Locate the cell with the specified text and output its [x, y] center coordinate. 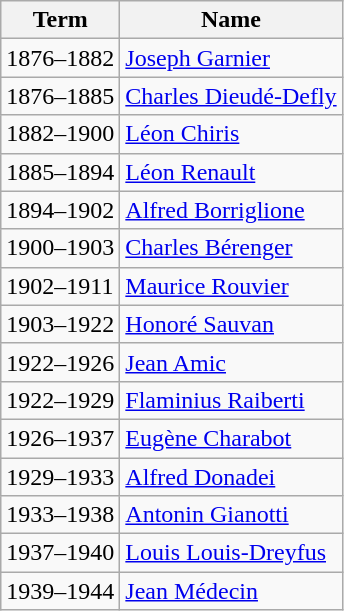
1882–1900 [60, 134]
1922–1929 [60, 400]
Flaminius Raiberti [231, 400]
Eugène Charabot [231, 438]
Léon Chiris [231, 134]
1933–1938 [60, 515]
Jean Amic [231, 362]
Joseph Garnier [231, 58]
Alfred Donadei [231, 477]
1876–1882 [60, 58]
1926–1937 [60, 438]
1903–1922 [60, 324]
Maurice Rouvier [231, 286]
1900–1903 [60, 248]
Honoré Sauvan [231, 324]
1937–1940 [60, 553]
Charles Dieudé-Defly [231, 96]
1885–1894 [60, 172]
Jean Médecin [231, 591]
1922–1926 [60, 362]
1939–1944 [60, 591]
1929–1933 [60, 477]
Name [231, 20]
Antonin Gianotti [231, 515]
Alfred Borriglione [231, 210]
Term [60, 20]
1876–1885 [60, 96]
Charles Bérenger [231, 248]
1894–1902 [60, 210]
Louis Louis-Dreyfus [231, 553]
Léon Renault [231, 172]
1902–1911 [60, 286]
